Scan for the cell matching the given text and deliver its (x, y) coordinate at center. 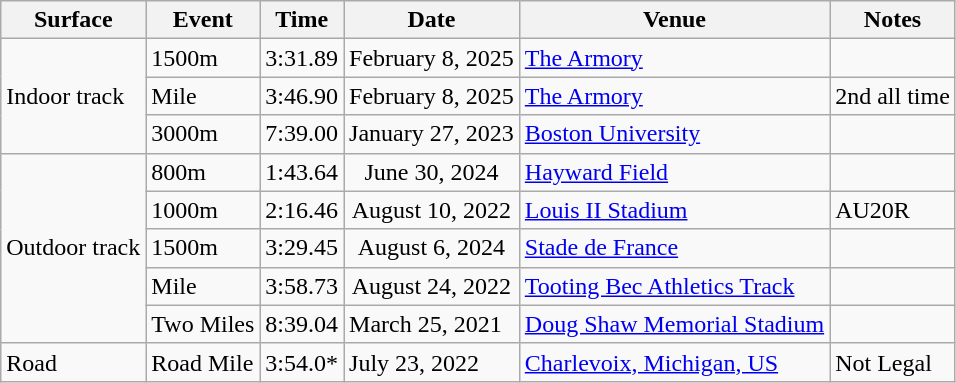
Road Mile (203, 362)
August 24, 2022 (432, 286)
August 6, 2024 (432, 248)
Doug Shaw Memorial Stadium (674, 324)
8:39.04 (302, 324)
Indoor track (74, 96)
Venue (674, 20)
3:29.45 (302, 248)
Charlevoix, Michigan, US (674, 362)
August 10, 2022 (432, 210)
Louis II Stadium (674, 210)
800m (203, 172)
3:31.89 (302, 58)
1:43.64 (302, 172)
7:39.00 (302, 134)
March 25, 2021 (432, 324)
AU20R (893, 210)
Date (432, 20)
Road (74, 362)
Time (302, 20)
Not Legal (893, 362)
July 23, 2022 (432, 362)
Surface (74, 20)
3000m (203, 134)
Event (203, 20)
3:58.73 (302, 286)
Hayward Field (674, 172)
Two Miles (203, 324)
January 27, 2023 (432, 134)
Stade de France (674, 248)
2nd all time (893, 96)
3:54.0* (302, 362)
Tooting Bec Athletics Track (674, 286)
2:16.46 (302, 210)
1000m (203, 210)
Notes (893, 20)
June 30, 2024 (432, 172)
Boston University (674, 134)
Outdoor track (74, 248)
3:46.90 (302, 96)
